For the text-containing cell, return its midpoint in [X, Y] coordinate format. 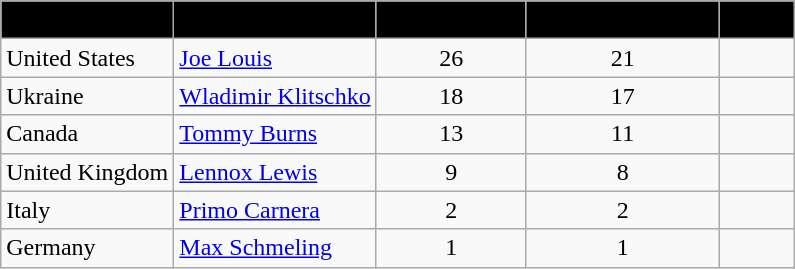
8 [622, 172]
Country [88, 20]
Fights [756, 20]
21 [622, 58]
Italy [88, 210]
Max Schmeling [275, 248]
Primo Carnera [275, 210]
Joe Louis [275, 58]
Ukraine [88, 96]
18 [451, 96]
17 [622, 96]
Champion [275, 20]
Title defenses [451, 20]
11 [622, 134]
Beaten opponents [622, 20]
Tommy Burns [275, 134]
Germany [88, 248]
26 [451, 58]
13 [451, 134]
Wladimir Klitschko [275, 96]
Lennox Lewis [275, 172]
United States [88, 58]
9 [451, 172]
Canada [88, 134]
United Kingdom [88, 172]
